For the text-containing cell, return its midpoint in [X, Y] coordinate format. 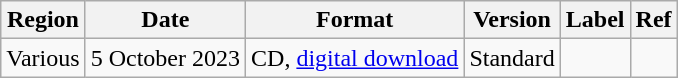
Standard [512, 58]
CD, digital download [355, 58]
Date [165, 20]
Ref [654, 20]
Region [43, 20]
Label [595, 20]
Various [43, 58]
5 October 2023 [165, 58]
Version [512, 20]
Format [355, 20]
